Identify which cell holds the provided text, then report its (x, y) central coordinate. 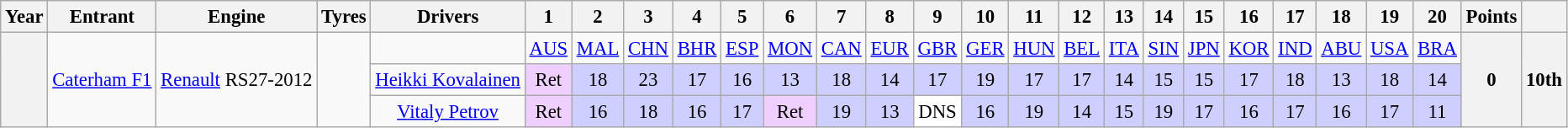
IND (1295, 49)
ESP (742, 49)
CAN (841, 49)
20 (1438, 17)
7 (841, 17)
CHN (649, 49)
GBR (937, 49)
8 (890, 17)
3 (649, 17)
Caterham F1 (103, 81)
Tyres (344, 17)
10th (1544, 81)
12 (1082, 17)
SIN (1164, 49)
HUN (1034, 49)
23 (649, 80)
GER (985, 49)
JPN (1204, 49)
Renault RS27-2012 (237, 81)
6 (790, 17)
AUS (548, 49)
MAL (597, 49)
Vitaly Petrov (447, 112)
ITA (1123, 49)
2 (597, 17)
MON (790, 49)
BRA (1438, 49)
KOR (1249, 49)
Engine (237, 17)
9 (937, 17)
0 (1491, 81)
DNS (937, 112)
EUR (890, 49)
BHR (696, 49)
Drivers (447, 17)
1 (548, 17)
Heikki Kovalainen (447, 80)
Points (1491, 17)
USA (1390, 49)
5 (742, 17)
ABU (1342, 49)
Year (24, 17)
4 (696, 17)
BEL (1082, 49)
Entrant (103, 17)
10 (985, 17)
